Extract the [x, y] coordinate from the center of the cell holding the provided text.  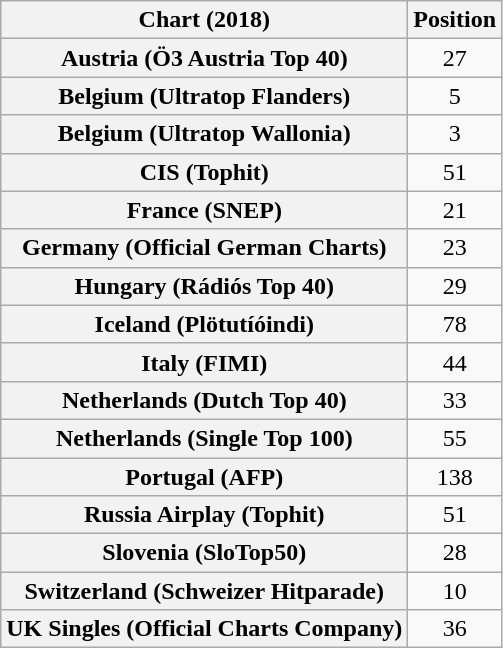
Chart (2018) [204, 20]
UK Singles (Official Charts Company) [204, 629]
Belgium (Ultratop Wallonia) [204, 134]
3 [455, 134]
Russia Airplay (Tophit) [204, 515]
27 [455, 58]
29 [455, 286]
Netherlands (Dutch Top 40) [204, 400]
France (SNEP) [204, 210]
Position [455, 20]
Italy (FIMI) [204, 362]
28 [455, 553]
78 [455, 324]
CIS (Tophit) [204, 172]
Hungary (Rádiós Top 40) [204, 286]
Portugal (AFP) [204, 477]
Germany (Official German Charts) [204, 248]
Switzerland (Schweizer Hitparade) [204, 591]
33 [455, 400]
Iceland (Plötutíóindi) [204, 324]
Austria (Ö3 Austria Top 40) [204, 58]
55 [455, 438]
44 [455, 362]
138 [455, 477]
23 [455, 248]
Belgium (Ultratop Flanders) [204, 96]
36 [455, 629]
21 [455, 210]
5 [455, 96]
10 [455, 591]
Netherlands (Single Top 100) [204, 438]
Slovenia (SloTop50) [204, 553]
